Determine the (x, y) coordinate at the center of the cell enclosing the given text.  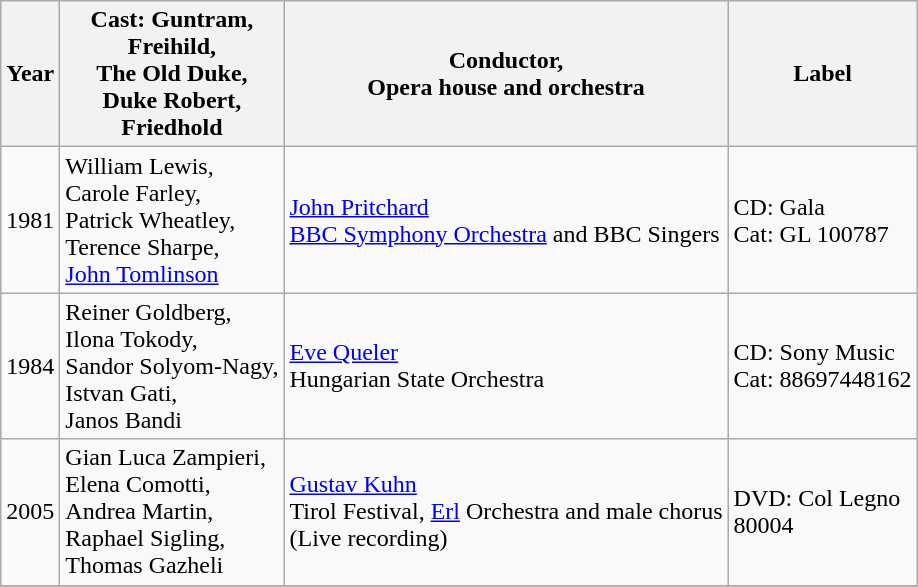
William Lewis,Carole Farley,Patrick Wheatley, Terence Sharpe,John Tomlinson (172, 220)
John PritchardBBC Symphony Orchestra and BBC Singers (506, 220)
2005 (30, 512)
Gustav KuhnTirol Festival, Erl Orchestra and male chorus(Live recording) (506, 512)
Label (822, 74)
Cast: Guntram,Freihild,The Old Duke,Duke Robert,Friedhold (172, 74)
1981 (30, 220)
1984 (30, 366)
Year (30, 74)
Eve QuelerHungarian State Orchestra (506, 366)
DVD: Col Legno80004 (822, 512)
CD: Sony MusicCat: 88697448162 (822, 366)
Reiner Goldberg,Ilona Tokody,Sandor Solyom-Nagy,Istvan Gati,Janos Bandi (172, 366)
Gian Luca Zampieri,Elena Comotti,Andrea Martin,Raphael Sigling,Thomas Gazheli (172, 512)
Conductor,Opera house and orchestra (506, 74)
CD: GalaCat: GL 100787 (822, 220)
